From the cell containing the given text, extract its center point as (X, Y) coordinate. 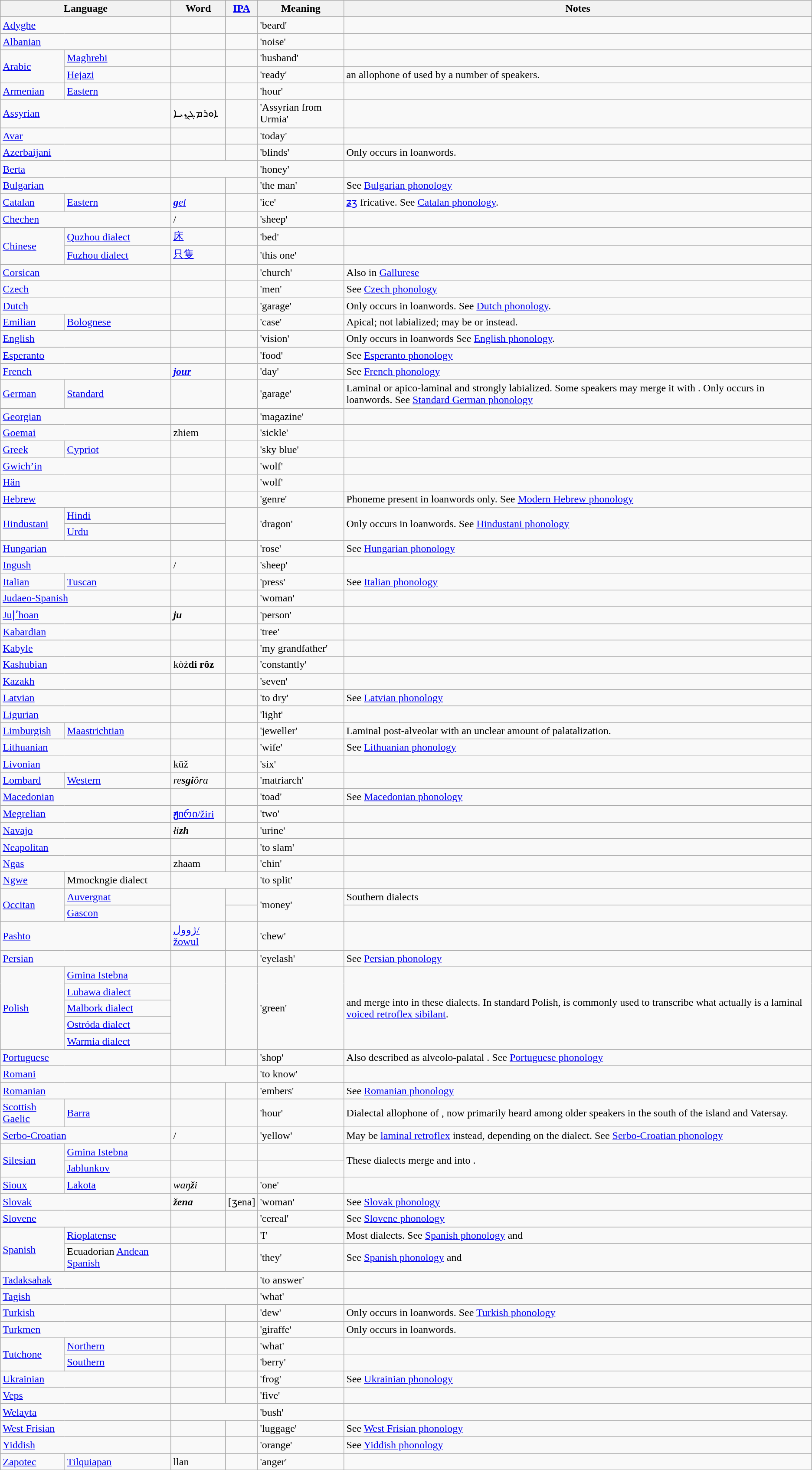
Tilquiapan (118, 1462)
Occitan (33, 905)
'church' (301, 272)
Welayta (86, 1412)
Avar (86, 136)
'five' (301, 1395)
See Spanish phonology and (578, 1257)
Southern (118, 1362)
'light' (301, 714)
'eyelash' (301, 958)
Ostróda dialect (118, 1024)
Spanish (33, 1250)
'case' (301, 322)
'constantly' (301, 665)
Maghrebi (118, 58)
Southern dialects (578, 897)
Corsican (86, 272)
Turkish (86, 1313)
zhaam (198, 863)
See Bulgarian phonology (578, 185)
Bulgarian (86, 185)
Hebrew (86, 499)
Silesian (33, 1160)
See Ukrainian phonology (578, 1379)
IPA (242, 9)
Urdu (118, 532)
West Frisian (86, 1428)
'berry' (301, 1362)
'to know' (301, 1074)
Pashto (86, 936)
See Lithuanian phonology (578, 747)
Greek (33, 450)
Laminal post-alveolar with an unclear amount of palatalization. (578, 731)
'press' (301, 581)
ju (198, 615)
Czech (86, 289)
'blinds' (301, 152)
'six' (301, 764)
See Hungarian phonology (578, 548)
Auvergnat (118, 897)
Western (118, 781)
Only occurs in loanwords. See Turkish phonology (578, 1313)
只隻 (198, 255)
'green' (301, 1008)
Dialectal allophone of , now primarily heard among older speakers in the south of the island and Vatersay. (578, 1113)
Chechen (86, 219)
'bush' (301, 1412)
See French phonology (578, 372)
Portuguese (86, 1058)
Limburgish (33, 731)
'seven' (301, 681)
Hejazi (118, 75)
Quzhou dialect (118, 237)
an allophone of used by a number of speakers. (578, 75)
'toad' (301, 797)
'magazine' (301, 417)
Kabardian (86, 632)
These dialects merge and into . (578, 1160)
Cypriot (118, 450)
ژوول/žowul (198, 936)
See Czech phonology (578, 289)
German (33, 394)
Ngwe (33, 880)
Language (86, 9)
Notes (578, 9)
Word (198, 9)
Barra (118, 1113)
kòżdi rôz (198, 665)
zhiem (198, 433)
Lubawa dialect (118, 991)
'yellow' (301, 1135)
'the man' (301, 185)
Livonian (86, 764)
'one' (301, 1185)
Romani (86, 1074)
žena (198, 1202)
'to dry' (301, 698)
Adyghe (86, 25)
'noise' (301, 42)
Ukrainian (86, 1379)
Polish (33, 1008)
'matriarch' (301, 781)
'they' (301, 1257)
Only occurs in loanwords. See Hindustani phonology (578, 524)
Only occurs in loanwords. See Dutch phonology. (578, 305)
'chin' (301, 863)
'genre' (301, 499)
'embers' (301, 1091)
Romanian (86, 1091)
See West Frisian phonology (578, 1428)
'vision' (301, 338)
'anger' (301, 1462)
resgiôra (198, 781)
ʑʒ fricative. See Catalan phonology. (578, 202)
French (86, 372)
'person' (301, 615)
łizh (198, 830)
jour (198, 372)
Ingush (86, 565)
See Italian phonology (578, 581)
'jeweller' (301, 731)
Meaning (301, 9)
Chinese (33, 246)
Juǀʼhoan (86, 615)
Judaeo-Spanish (86, 598)
'frog' (301, 1379)
Macedonian (86, 797)
ჟირი/žiri (198, 814)
'ready' (301, 75)
Ecuadorian Andean Spanish (118, 1257)
Armenian (33, 91)
Italian (33, 581)
See Macedonian phonology (578, 797)
Maastrichtian (118, 731)
English (86, 338)
'Assyrian from Urmia' (301, 114)
Assyrian (86, 114)
Slovak (86, 1202)
'honey' (301, 169)
'to answer' (301, 1280)
'dew' (301, 1313)
Scottish Gaelic (33, 1113)
'bed' (301, 237)
Lombard (33, 781)
See Romanian phonology (578, 1091)
'shop' (301, 1058)
'beard' (301, 25)
Kabyle (86, 648)
ܐܘܪܡܓ̰ܢܝܐ (198, 114)
Megrelian (86, 814)
Navajo (86, 830)
Ligurian (86, 714)
Kashubian (86, 665)
Also in Gallurese (578, 272)
'I' (301, 1235)
Tutchone (33, 1354)
Esperanto (86, 355)
Veps (86, 1395)
Neapolitan (86, 847)
Also described as alveolo-palatal . See Portuguese phonology (578, 1058)
Laminal or apico-laminal and strongly labialized. Some speakers may merge it with . Only occurs in loanwords. See Standard German phonology (578, 394)
'cereal' (301, 1219)
Slovene (86, 1219)
Arabic (33, 66)
'dragon' (301, 524)
'money' (301, 905)
See Yiddish phonology (578, 1445)
'food' (301, 355)
Berta (86, 169)
Tuscan (118, 581)
Dutch (86, 305)
Hän (86, 482)
Hindi (118, 515)
Azerbaijani (86, 152)
Persian (86, 958)
See Slovak phonology (578, 1202)
Georgian (86, 417)
Goemai (86, 433)
'men' (301, 289)
Albanian (86, 42)
Fuzhou dialect (118, 255)
Hindustani (33, 524)
Sioux (33, 1185)
gel (198, 202)
'ice' (301, 202)
kūž (198, 764)
Gwich’in (86, 466)
Tadaksahak (86, 1280)
'to split' (301, 880)
See Slovene phonology (578, 1219)
Yiddish (86, 1445)
'day' (301, 372)
Lakota (118, 1185)
Jablunkov (118, 1168)
Emilian (33, 322)
Tagish (86, 1296)
[ʒena] (242, 1202)
May be laminal retroflex instead, depending on the dialect. See Serbo-Croatian phonology (578, 1135)
'rose' (301, 548)
Warmia dialect (118, 1041)
See Latvian phonology (578, 698)
'this one' (301, 255)
'sickle' (301, 433)
llan (198, 1462)
'sky blue' (301, 450)
Kazakh (86, 681)
Serbo-Croatian (86, 1135)
'urine' (301, 830)
Hungarian (86, 548)
and merge into in these dialects. In standard Polish, is commonly used to transcribe what actually is a laminal voiced retroflex sibilant. (578, 1008)
'two' (301, 814)
Most dialects. See Spanish phonology and (578, 1235)
See Esperanto phonology (578, 355)
Mmockngie dialect (118, 880)
Rioplatense (118, 1235)
'tree' (301, 632)
Catalan (33, 202)
Apical; not labialized; may be or instead. (578, 322)
Gascon (118, 913)
Ngas (86, 863)
waŋži (198, 1185)
Standard (118, 394)
'today' (301, 136)
'my grandfather' (301, 648)
Zapotec (33, 1462)
Malbork dialect (118, 1008)
See Persian phonology (578, 958)
'wife' (301, 747)
Latvian (86, 698)
'husband' (301, 58)
Lithuanian (86, 747)
'to slam' (301, 847)
'luggage' (301, 1428)
Northern (118, 1346)
床 (198, 237)
Only occurs in loanwords See English phonology. (578, 338)
Turkmen (86, 1329)
'orange' (301, 1445)
Bolognese (118, 322)
'chew' (301, 936)
Phoneme present in loanwords only. See Modern Hebrew phonology (578, 499)
'giraffe' (301, 1329)
